Scan for the cell matching the given text and deliver its (x, y) coordinate at center. 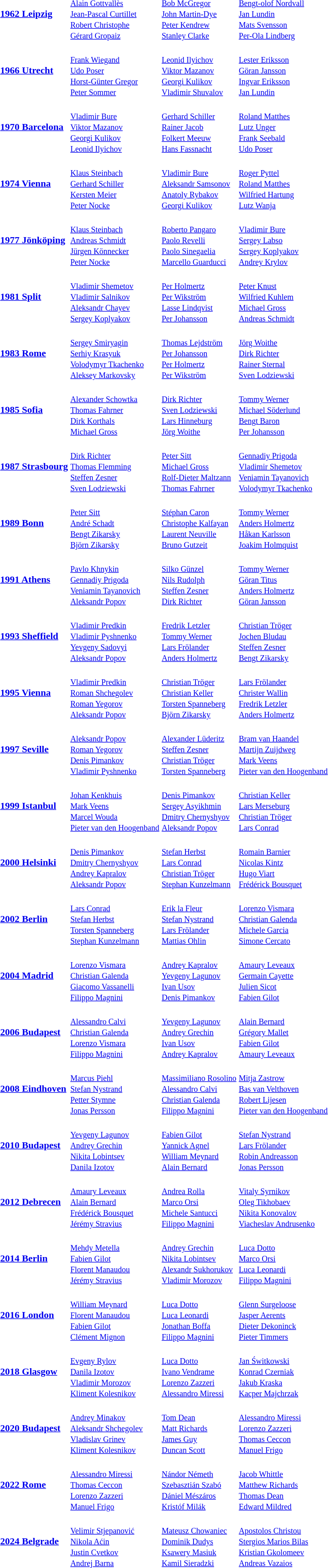
Stéphan CaronChristophe KalfayanLaurent NeuvilleBruno Gutzeit (199, 523)
Marcus PiehlStefan NystrandPetter StymneJonas Persson (115, 1089)
Vladimir PredkinRoman ShchegolevRoman YegorovAleksandr Popov (115, 693)
Roberto PangaroPaolo RevelliPaolo SinegaeliaMarcello Guarducci (199, 240)
Luca DottoLuca LeonardiJonathan BoffaFilippo Magnini (199, 1315)
Fredrik LetzlerTommy WernerLars FrölanderAnders Holmertz (199, 636)
Per HolmertzPer WikströmLasse LindqvistPer Johansson (199, 297)
Yevgeny LagunovAndrey GrechinIvan UsovAndrey Kapralov (199, 1032)
Sergey SmiryaginSerhiy KrasyukVolodymyr TkachenkoAleksey Markovsky (115, 353)
Leonid IlyichovViktor MazanovGeorgi KulikovVladimir Shuvalov (199, 70)
Stefan HerbstLars ConradChristian TrögerStephan Kunzelmann (199, 862)
Andrea Rolla Marco OrsiMichele SantucciFilippo Magnini (199, 1202)
Gerhard SchillerRainer JacobFolkert MeeuwHans Fassnacht (199, 127)
Thomas LejdströmPer JohanssonPer HolmertzPer Wikström (199, 353)
Vladimir BureAleksandr SamsonovAnatoly RybakovGeorgi Kulikov (199, 183)
Aleksandr PopovRoman YegorovDenis PimankovVladimir Pyshnenko (115, 749)
Vladimir BureViktor MazanovGeorgi KulikovLeonid Ilyichov (115, 127)
Alessandro MiressiThomas CecconLorenzo ZazzeriManuel Frigo (115, 1485)
Alexander LüderitzSteffen ZesnerChristian TrögerTorsten Spanneberg (199, 749)
Yevgeny LagunovAndrey GrechinNikita LobintsevDanila Izotov (115, 1145)
Fabien GilotYannick AgnelWilliam MeynardAlain Bernard (199, 1145)
Dirk RichterThomas FlemmingSteffen ZesnerSven Lodziewski (115, 466)
Klaus SteinbachAndreas SchmidtJürgen KönneckerPeter Nocke (115, 240)
Luca DottoIvano VendrameLorenzo ZazzeriAlessandro Miressi (199, 1371)
Tom DeanMatt RichardsJames GuyDuncan Scott (199, 1428)
Pavlo KhnykinGennadiy PrigodaVeniamin TayanovichAleksandr Popov (115, 579)
Dirk RichterSven LodziewskiLars HinneburgJörg Woithe (199, 410)
Klaus SteinbachGerhard SchillerKersten Meier Peter Nocke (115, 183)
Andrey GrechinNikita LobintsevAlexandr SukhorukovVladimir Morozov (199, 1258)
Christian TrögerChristian KellerTorsten SpannebergBjörn Zikarsky (199, 693)
Lorenzo VismaraChristian GalendaGiacomo VassanelliFilippo Magnini (115, 975)
Frank WiegandUdo PoserHorst-Günter GregorPeter Sommer (115, 70)
Mehdy MetellaFabien GilotFlorent Manaudou Jérémy Stravius (115, 1258)
Denis PimankovDmitry ChernyshyovAndrey KapralovAleksandr Popov (115, 862)
Massimiliano RosolinoAlessandro CalviChristian GalendaFilippo Magnini (199, 1089)
Peter SittAndré SchadtBengt ZikarskyBjörn Zikarsky (115, 523)
Lars ConradStefan HerbstTorsten SpannebergStephan Kunzelmann (115, 919)
Vladimir PredkinVladimir PyshnenkoYevgeny SadovyiAleksandr Popov (115, 636)
Nándor NémethSzebasztián SzabóDániel MészárosKristóf Milák (199, 1485)
Erik la FleurStefan NystrandLars FrölanderMattias Ohlin (199, 919)
Alessandro CalviChristian GalendaLorenzo VismaraFilippo Magnini (115, 1032)
Andrey MinakovAleksandr ShchegolevVladislav GrinevKliment Kolesnikov (115, 1428)
Andrey KapralovYevgeny LagunovIvan UsovDenis Pimankov (199, 975)
Peter SittMichael GrossRolf-Dieter MaltzannThomas Fahrner (199, 466)
Evgeny RylovDanila IzotovVladimir MorozovKliment Kolesnikov (115, 1371)
Johan KenkhuisMark VeensMarcel WoudaPieter van den Hoogenband (115, 806)
Amaury LeveauxAlain BernardFrédérick Bousquet Jérémy Stravius (115, 1202)
Silko GünzelNils RudolphSteffen ZesnerDirk Richter (199, 579)
Vladimir ShemetovVladimir SalnikovAleksandr ChayevSergey Koplyakov (115, 297)
Denis PimankovSergey AsyikhminDmitry ChernyshyovAleksandr Popov (199, 806)
Alexander SchowtkaThomas FahrnerDirk KorthalsMichael Gross (115, 410)
William MeynardFlorent ManaudouFabien GilotClément Mignon (115, 1315)
